Provide the (X, Y) coordinate of the cell's center where the given text is located.  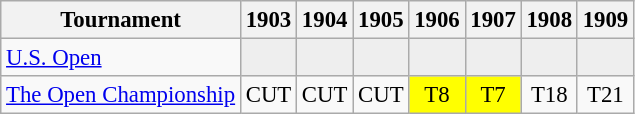
Tournament (121, 20)
1907 (493, 20)
T8 (437, 95)
1904 (325, 20)
1909 (605, 20)
1908 (549, 20)
T18 (549, 95)
The Open Championship (121, 95)
T21 (605, 95)
U.S. Open (121, 58)
1906 (437, 20)
T7 (493, 95)
1903 (268, 20)
1905 (381, 20)
